Identify which cell holds the provided text, then report its (X, Y) central coordinate. 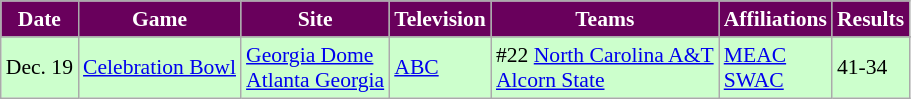
Georgia DomeAtlanta Georgia (315, 68)
Site (315, 19)
41-34 (870, 68)
Results (870, 19)
Date (40, 19)
Game (160, 19)
#22 North Carolina A&TAlcorn State (605, 68)
MEACSWAC (776, 68)
Teams (605, 19)
ABC (440, 68)
Dec. 19 (40, 68)
Affiliations (776, 19)
Television (440, 19)
Celebration Bowl (160, 68)
